Locate the cell with the specified text and output its (x, y) center coordinate. 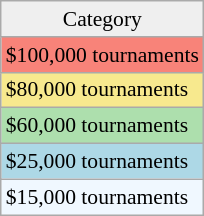
$100,000 tournaments (102, 55)
Category (102, 19)
$15,000 tournaments (102, 197)
$60,000 tournaments (102, 126)
$80,000 tournaments (102, 90)
$25,000 tournaments (102, 162)
